Find where the given text appears and provide that cell's center as (x, y) coordinate. 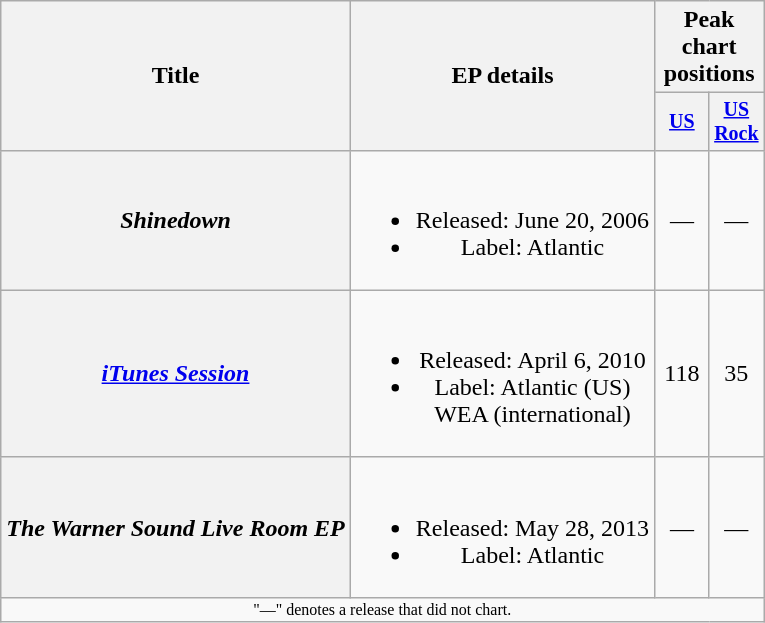
Peak chart positions (710, 47)
"—" denotes a release that did not chart. (382, 609)
iTunes Session (176, 374)
The Warner Sound Live Room EP (176, 527)
Title (176, 76)
35 (736, 374)
US (682, 122)
118 (682, 374)
Released: June 20, 2006Label: Atlantic (502, 220)
USRock (736, 122)
Released: May 28, 2013Label: Atlantic (502, 527)
EP details (502, 76)
Released: April 6, 2010Label: Atlantic (US)WEA (international) (502, 374)
Shinedown (176, 220)
